Find where the given text appears and provide that cell's center as [x, y] coordinate. 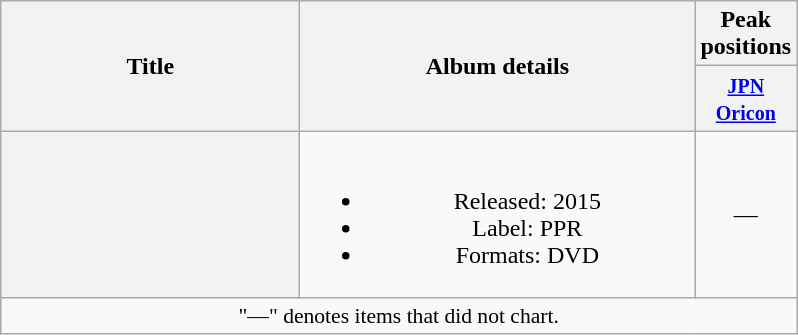
Peak positions [746, 34]
— [746, 214]
Album details [498, 66]
JPNOricon [746, 98]
Released: 2015 Label: PPRFormats: DVD [498, 214]
Title [150, 66]
"—" denotes items that did not chart. [399, 316]
